Determine the [X, Y] coordinate at the center of the cell enclosing the given text.  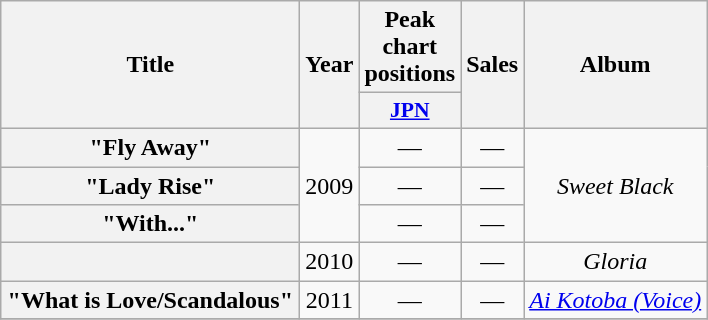
Sweet Black [616, 185]
JPN [410, 111]
"Fly Away" [150, 147]
Album [616, 65]
Sales [492, 65]
"With..." [150, 224]
Year [330, 65]
2010 [330, 262]
"Lady Rise" [150, 185]
Gloria [616, 262]
2011 [330, 300]
Ai Kotoba (Voice) [616, 300]
"What is Love/Scandalous" [150, 300]
2009 [330, 185]
Peak chart positions [410, 47]
Title [150, 65]
